Return the [x, y] coordinate for the center point of the cell that contains the specified text.  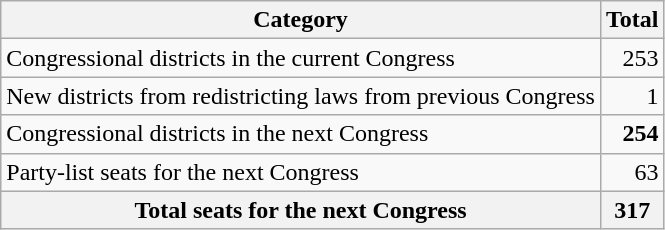
253 [632, 58]
254 [632, 134]
Party-list seats for the next Congress [301, 172]
63 [632, 172]
1 [632, 96]
Category [301, 20]
New districts from redistricting laws from previous Congress [301, 96]
Total seats for the next Congress [301, 210]
317 [632, 210]
Congressional districts in the current Congress [301, 58]
Congressional districts in the next Congress [301, 134]
Total [632, 20]
